Provide the (x, y) coordinate of the cell's center where the given text is located.  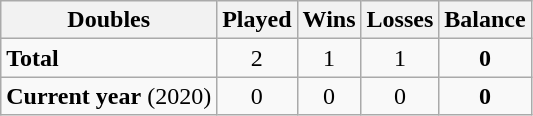
Balance (485, 20)
Wins (329, 20)
Losses (400, 20)
Current year (2020) (109, 96)
Total (109, 58)
2 (257, 58)
Doubles (109, 20)
Played (257, 20)
